From the cell containing the given text, extract its center point as (X, Y) coordinate. 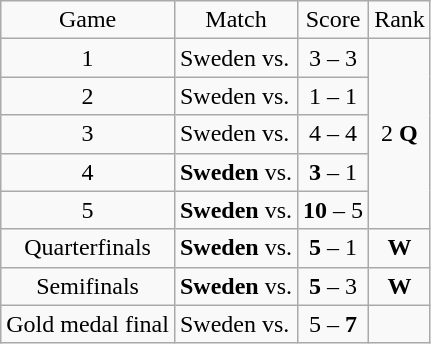
1 – 1 (334, 96)
Rank (400, 20)
Semifinals (88, 286)
5 – 7 (334, 324)
3 – 3 (334, 58)
5 – 3 (334, 286)
Quarterfinals (88, 248)
Gold medal final (88, 324)
10 – 5 (334, 210)
2 Q (400, 134)
Game (88, 20)
Match (236, 20)
4 (88, 172)
1 (88, 58)
3 (88, 134)
5 (88, 210)
3 – 1 (334, 172)
Score (334, 20)
2 (88, 96)
4 – 4 (334, 134)
5 – 1 (334, 248)
